Find where the given text appears and provide that cell's center as (x, y) coordinate. 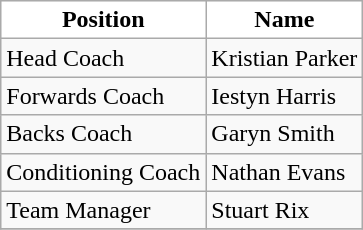
Position (104, 20)
Conditioning Coach (104, 172)
Garyn Smith (284, 134)
Forwards Coach (104, 96)
Kristian Parker (284, 58)
Stuart Rix (284, 210)
Team Manager (104, 210)
Head Coach (104, 58)
Name (284, 20)
Iestyn Harris (284, 96)
Backs Coach (104, 134)
Nathan Evans (284, 172)
